Provide the [X, Y] coordinate of the cell's center where the given text is located.  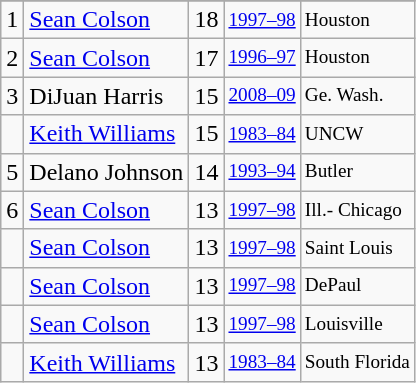
1993–94 [262, 172]
Saint Louis [357, 248]
South Florida [357, 362]
DiJuan Harris [106, 96]
5 [12, 172]
17 [206, 58]
Ge. Wash. [357, 96]
14 [206, 172]
1996–97 [262, 58]
Butler [357, 172]
Louisville [357, 324]
Ill.- Chicago [357, 210]
DePaul [357, 286]
2008–09 [262, 96]
UNCW [357, 134]
1 [12, 20]
3 [12, 96]
18 [206, 20]
2 [12, 58]
Delano Johnson [106, 172]
6 [12, 210]
